Search for the cell housing the specified text and yield its (X, Y) center coordinate. 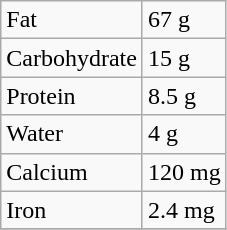
Iron (72, 210)
120 mg (184, 172)
Water (72, 134)
67 g (184, 20)
Fat (72, 20)
8.5 g (184, 96)
15 g (184, 58)
Protein (72, 96)
Carbohydrate (72, 58)
4 g (184, 134)
Calcium (72, 172)
2.4 mg (184, 210)
